Search for the cell housing the specified text and yield its [x, y] center coordinate. 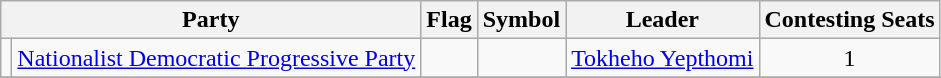
Leader [662, 20]
Contesting Seats [850, 20]
Tokheho Yepthomi [662, 58]
Nationalist Democratic Progressive Party [216, 58]
Flag [449, 20]
Party [211, 20]
Symbol [521, 20]
1 [850, 58]
